Search for the cell housing the specified text and yield its [x, y] center coordinate. 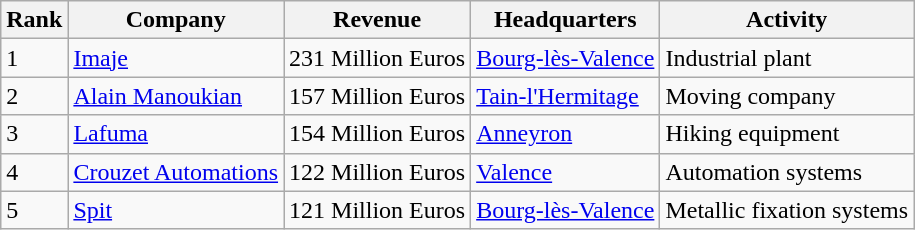
Activity [787, 20]
Metallic fixation systems [787, 210]
Company [176, 20]
Headquarters [566, 20]
121 Million Euros [378, 210]
2 [34, 96]
Revenue [378, 20]
Crouzet Automations [176, 172]
122 Million Euros [378, 172]
Industrial plant [787, 58]
5 [34, 210]
Lafuma [176, 134]
Moving company [787, 96]
Rank [34, 20]
Anneyron [566, 134]
231 Million Euros [378, 58]
Imaje [176, 58]
1 [34, 58]
154 Million Euros [378, 134]
Tain-l'Hermitage [566, 96]
3 [34, 134]
Hiking equipment [787, 134]
Valence [566, 172]
Automation systems [787, 172]
4 [34, 172]
157 Million Euros [378, 96]
Spit [176, 210]
Alain Manoukian [176, 96]
